Identify which cell holds the provided text, then report its (x, y) central coordinate. 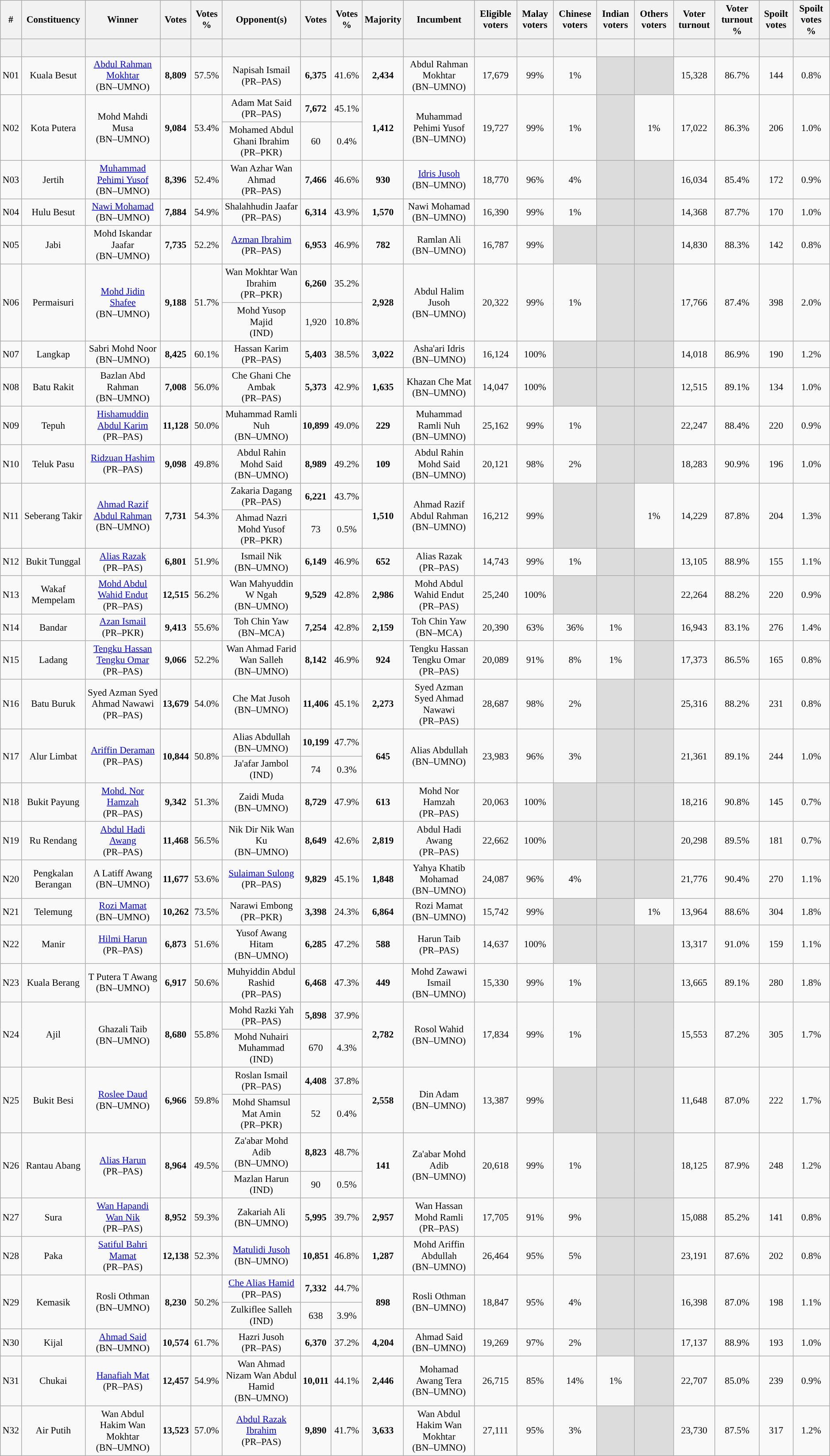
12,457 (175, 1381)
Yusof Awang Hitam(BN–UMNO) (261, 945)
Mohd Mahdi Musa(BN–UMNO) (123, 128)
222 (776, 1100)
Jertih (53, 180)
5,403 (316, 354)
N01 (11, 76)
20,618 (496, 1166)
7,672 (316, 109)
270 (776, 879)
20,322 (496, 303)
26,715 (496, 1381)
317 (776, 1431)
8,396 (175, 180)
N03 (11, 180)
2,273 (383, 704)
26,464 (496, 1256)
Che Alias Hamid(PR–PAS) (261, 1289)
12,138 (175, 1256)
Spoilt votes (776, 19)
8% (575, 661)
N09 (11, 426)
43.7% (347, 497)
22,264 (694, 595)
N25 (11, 1100)
44.7% (347, 1289)
10,199 (316, 742)
88.6% (737, 911)
Zakariah Ali(BN–UMNO) (261, 1218)
14,229 (694, 516)
61.7% (207, 1343)
3,022 (383, 354)
Abdul Razak Ibrahim(PR–PAS) (261, 1431)
N12 (11, 562)
N14 (11, 627)
10,011 (316, 1381)
Opponent(s) (261, 19)
86.5% (737, 661)
N28 (11, 1256)
Permaisuri (53, 303)
Ismail Nik(BN–UMNO) (261, 562)
1.4% (811, 627)
Harun Taib(PR–PAS) (439, 945)
6,917 (175, 983)
16,124 (496, 354)
Pengkalan Berangan (53, 879)
181 (776, 840)
73.5% (207, 911)
60 (316, 142)
25,316 (694, 704)
N19 (11, 840)
49.0% (347, 426)
20,063 (496, 802)
46.8% (347, 1256)
5,898 (316, 1016)
N15 (11, 661)
N30 (11, 1343)
645 (383, 756)
14,830 (694, 245)
15,330 (496, 983)
Mohd. Nor Hamzah(PR–PAS) (123, 802)
Batu Rakit (53, 387)
51.9% (207, 562)
1,570 (383, 213)
54.3% (207, 516)
Wan Mahyuddin W Ngah(BN–UMNO) (261, 595)
Wan Azhar Wan Ahmad(PR–PAS) (261, 180)
Asha'ari Idris(BN–UMNO) (439, 354)
20,121 (496, 464)
25,162 (496, 426)
193 (776, 1343)
170 (776, 213)
Hazri Jusoh(PR–PAS) (261, 1343)
8,729 (316, 802)
19,269 (496, 1343)
6,966 (175, 1100)
2,159 (383, 627)
15,088 (694, 1218)
9% (575, 1218)
Kijal (53, 1343)
6,801 (175, 562)
7,735 (175, 245)
N07 (11, 354)
Nik Dir Nik Wan Ku(BN–UMNO) (261, 840)
3,633 (383, 1431)
6,375 (316, 76)
7,731 (175, 516)
88.4% (737, 426)
229 (383, 426)
16,390 (496, 213)
A Latiff Awang(BN–UMNO) (123, 879)
N05 (11, 245)
7,008 (175, 387)
74 (316, 770)
17,373 (694, 661)
6,314 (316, 213)
3.9% (347, 1315)
Ariffin Deraman(PR–PAS) (123, 756)
1,920 (316, 321)
14,743 (496, 562)
15,742 (496, 911)
11,648 (694, 1100)
Wan Ahmad Nizam Wan Abdul Hamid(BN–UMNO) (261, 1381)
Napisah Ismail(PR–PAS) (261, 76)
6,864 (383, 911)
16,398 (694, 1302)
930 (383, 180)
86.3% (737, 128)
Mohamad Awang Tera(BN–UMNO) (439, 1381)
Constituency (53, 19)
42.6% (347, 840)
8,964 (175, 1166)
N29 (11, 1302)
782 (383, 245)
87.7% (737, 213)
5,995 (316, 1218)
36% (575, 627)
56.2% (207, 595)
22,662 (496, 840)
8,823 (316, 1152)
9,066 (175, 661)
Ja'afar Jambol(IND) (261, 770)
Yahya Khatib Mohamad(BN–UMNO) (439, 879)
4.3% (347, 1049)
6,260 (316, 283)
Mohd Shamsul Mat Amin(PR–PKR) (261, 1114)
239 (776, 1381)
83.1% (737, 627)
10,262 (175, 911)
Hanafiah Mat(PR–PAS) (123, 1381)
24.3% (347, 911)
Ru Rendang (53, 840)
87.6% (737, 1256)
N20 (11, 879)
Kota Putera (53, 128)
23,191 (694, 1256)
17,137 (694, 1343)
56.0% (207, 387)
N08 (11, 387)
898 (383, 1302)
18,125 (694, 1166)
17,834 (496, 1035)
2,782 (383, 1035)
638 (316, 1315)
8,425 (175, 354)
50.0% (207, 426)
449 (383, 983)
17,679 (496, 76)
N16 (11, 704)
2,986 (383, 595)
Tepuh (53, 426)
5% (575, 1256)
231 (776, 704)
206 (776, 128)
Voter turnout (694, 19)
41.6% (347, 76)
90.9% (737, 464)
Roslee Daud(BN–UMNO) (123, 1100)
Majority (383, 19)
Hilmi Harun(PR–PAS) (123, 945)
49.8% (207, 464)
90.8% (737, 802)
Bukit Besi (53, 1100)
87.4% (737, 303)
86.9% (737, 354)
21,361 (694, 756)
1.3% (811, 516)
Mohd Ariffin Abdullah(BN–UMNO) (439, 1256)
6,873 (175, 945)
89.5% (737, 840)
Matulidi Jusoh(BN–UMNO) (261, 1256)
9,829 (316, 879)
13,964 (694, 911)
13,679 (175, 704)
Others voters (654, 19)
16,034 (694, 180)
305 (776, 1035)
39.7% (347, 1218)
Winner (123, 19)
Che Ghani Che Ambak(PR–PAS) (261, 387)
50.2% (207, 1302)
14% (575, 1381)
N22 (11, 945)
90.4% (737, 879)
Wan Hassan Mohd Ramli(PR–PAS) (439, 1218)
N10 (11, 464)
52.3% (207, 1256)
N04 (11, 213)
7,466 (316, 180)
14,637 (496, 945)
10,851 (316, 1256)
10.8% (347, 321)
25,240 (496, 595)
47.3% (347, 983)
Voter turnout % (737, 19)
244 (776, 756)
14,368 (694, 213)
49.2% (347, 464)
T Putera T Awang(BN–UMNO) (123, 983)
87.5% (737, 1431)
N13 (11, 595)
Ghazali Taib(BN–UMNO) (123, 1035)
13,317 (694, 945)
Satiful Bahri Mamat(PR–PAS) (123, 1256)
55.6% (207, 627)
2,434 (383, 76)
9,890 (316, 1431)
2.0% (811, 303)
Che Mat Jusoh(BN–UMNO) (261, 704)
54.0% (207, 704)
1,635 (383, 387)
10,574 (175, 1343)
13,665 (694, 983)
Idris Jusoh(BN–UMNO) (439, 180)
Sulaiman Sulong(PR–PAS) (261, 879)
20,089 (496, 661)
N11 (11, 516)
55.8% (207, 1035)
87.8% (737, 516)
2,957 (383, 1218)
85% (535, 1381)
86.7% (737, 76)
Muhyiddin Abdul Rashid(PR–PAS) (261, 983)
2,446 (383, 1381)
248 (776, 1166)
9,098 (175, 464)
37.9% (347, 1016)
Seberang Takir (53, 516)
670 (316, 1049)
190 (776, 354)
18,847 (496, 1302)
21,776 (694, 879)
53.4% (207, 128)
Mohd Yusop Majid(IND) (261, 321)
2,558 (383, 1100)
17,022 (694, 128)
134 (776, 387)
16,212 (496, 516)
2,819 (383, 840)
Mohamed Abdul Ghani Ibrahim(PR–PKR) (261, 142)
159 (776, 945)
35.2% (347, 283)
Eligible voters (496, 19)
Mohd Nuhairi Muhammad(IND) (261, 1049)
28,687 (496, 704)
N26 (11, 1166)
50.6% (207, 983)
47.9% (347, 802)
145 (776, 802)
37.2% (347, 1343)
85.0% (737, 1381)
Spoilt votes % (811, 19)
155 (776, 562)
304 (776, 911)
Kemasik (53, 1302)
88.3% (737, 245)
9,084 (175, 128)
202 (776, 1256)
85.4% (737, 180)
Alias Harun(PR–PAS) (123, 1166)
Abdul Hadi Awang (PR–PAS) (439, 840)
924 (383, 661)
6,149 (316, 562)
8,649 (316, 840)
57.0% (207, 1431)
8,989 (316, 464)
198 (776, 1302)
10,899 (316, 426)
56.5% (207, 840)
13,387 (496, 1100)
53.6% (207, 879)
Zulkiflee Salleh(IND) (261, 1315)
Incumbent (439, 19)
9,342 (175, 802)
# (11, 19)
280 (776, 983)
Mohd Nor Hamzah(PR–PAS) (439, 802)
Mazlan Harun(IND) (261, 1185)
142 (776, 245)
Rantau Abang (53, 1166)
N31 (11, 1381)
13,105 (694, 562)
11,468 (175, 840)
85.2% (737, 1218)
1,510 (383, 516)
Wan Mokhtar Wan Ibrahim(PR–PKR) (261, 283)
Malay voters (535, 19)
11,406 (316, 704)
91.0% (737, 945)
N02 (11, 128)
16,787 (496, 245)
60.1% (207, 354)
13,523 (175, 1431)
204 (776, 516)
N21 (11, 911)
22,247 (694, 426)
Alur Limbat (53, 756)
18,216 (694, 802)
Abdul Hadi Awang(PR–PAS) (123, 840)
Zakaria Dagang(PR–PAS) (261, 497)
Ramlan Ali(BN–UMNO) (439, 245)
Langkap (53, 354)
Azman Ibrahim(PR–PAS) (261, 245)
8,142 (316, 661)
Bukit Tunggal (53, 562)
Narawi Embong(PR–PKR) (261, 911)
N24 (11, 1035)
8,809 (175, 76)
Bukit Payung (53, 802)
10,844 (175, 756)
24,087 (496, 879)
Wan Ahmad Farid Wan Salleh(BN–UMNO) (261, 661)
47.2% (347, 945)
6,953 (316, 245)
Hassan Karim(PR–PAS) (261, 354)
Teluk Pasu (53, 464)
51.7% (207, 303)
N17 (11, 756)
Rosli Othman(BN–UMNO) (123, 1302)
Azan Ismail(PR–PKR) (123, 627)
Adam Mat Said(PR–PAS) (261, 109)
Mohd Iskandar Jaafar(BN–UMNO) (123, 245)
1,412 (383, 128)
165 (776, 661)
49.5% (207, 1166)
47.7% (347, 742)
Zaidi Muda(BN–UMNO) (261, 802)
N06 (11, 303)
16,943 (694, 627)
19,727 (496, 128)
6,285 (316, 945)
18,770 (496, 180)
15,553 (694, 1035)
N23 (11, 983)
14,018 (694, 354)
7,332 (316, 1289)
87.9% (737, 1166)
Sabri Mohd Noor(BN–UMNO) (123, 354)
Wan Hapandi Wan Nik(PR–PAS) (123, 1218)
Roslan Ismail(PR–PAS) (261, 1081)
11,128 (175, 426)
23,983 (496, 756)
51.3% (207, 802)
37.8% (347, 1081)
51.6% (207, 945)
N27 (11, 1218)
652 (383, 562)
7,254 (316, 627)
Ladang (53, 661)
N18 (11, 802)
1,287 (383, 1256)
7,884 (175, 213)
109 (383, 464)
6,370 (316, 1343)
9,188 (175, 303)
57.5% (207, 76)
3,398 (316, 911)
15,328 (694, 76)
Din Adam(BN–UMNO) (439, 1100)
Paka (53, 1256)
63% (535, 627)
9,529 (316, 595)
41.7% (347, 1431)
27,111 (496, 1431)
18,283 (694, 464)
2,928 (383, 303)
14,047 (496, 387)
97% (535, 1343)
Jabi (53, 245)
Air Putih (53, 1431)
44.1% (347, 1381)
Ajil (53, 1035)
Sura (53, 1218)
50.8% (207, 756)
4,408 (316, 1081)
8,230 (175, 1302)
46.6% (347, 180)
Hishamuddin Abdul Karim(PR–PAS) (123, 426)
Indian voters (616, 19)
73 (316, 530)
144 (776, 76)
588 (383, 945)
Chukai (53, 1381)
52 (316, 1114)
38.5% (347, 354)
9,413 (175, 627)
59.3% (207, 1218)
5,373 (316, 387)
8,952 (175, 1218)
Kuala Berang (53, 983)
52.4% (207, 180)
Shalahhudin Jaafar(PR–PAS) (261, 213)
Batu Buruk (53, 704)
87.2% (737, 1035)
8,680 (175, 1035)
48.7% (347, 1152)
196 (776, 464)
172 (776, 180)
Kuala Besut (53, 76)
20,390 (496, 627)
59.8% (207, 1100)
Bazlan Abd Rahman(BN–UMNO) (123, 387)
Wakaf Mempelam (53, 595)
Rosli Othman (BN–UMNO) (439, 1302)
17,705 (496, 1218)
Rosol Wahid(BN–UMNO) (439, 1035)
398 (776, 303)
Bandar (53, 627)
6,468 (316, 983)
Ahmad Nazri Mohd Yusof(PR–PKR) (261, 530)
Mohd Jidin Shafee(BN–UMNO) (123, 303)
Abdul Halim Jusoh (BN–UMNO) (439, 303)
Khazan Che Mat(BN–UMNO) (439, 387)
90 (316, 1185)
43.9% (347, 213)
23,730 (694, 1431)
Manir (53, 945)
N32 (11, 1431)
11,677 (175, 879)
Ridzuan Hashim(PR–PAS) (123, 464)
42.9% (347, 387)
20,298 (694, 840)
Mohd Zawawi Ismail(BN–UMNO) (439, 983)
4,204 (383, 1343)
22,707 (694, 1381)
6,221 (316, 497)
Chinese voters (575, 19)
Hulu Besut (53, 213)
1,848 (383, 879)
0.3% (347, 770)
17,766 (694, 303)
276 (776, 627)
613 (383, 802)
Mohd Razki Yah(PR–PAS) (261, 1016)
Telemung (53, 911)
